From the cell containing the given text, extract its center point as (X, Y) coordinate. 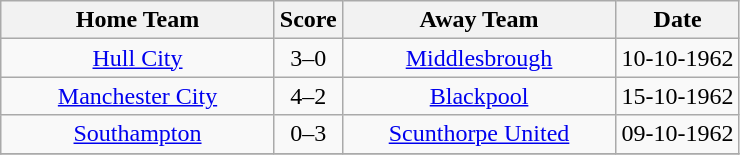
15-10-1962 (678, 96)
Away Team (479, 20)
Date (678, 20)
Southampton (138, 134)
Scunthorpe United (479, 134)
Manchester City (138, 96)
4–2 (308, 96)
Blackpool (479, 96)
Score (308, 20)
09-10-1962 (678, 134)
10-10-1962 (678, 58)
Home Team (138, 20)
Middlesbrough (479, 58)
3–0 (308, 58)
0–3 (308, 134)
Hull City (138, 58)
